For the text-containing cell, return its midpoint in (x, y) coordinate format. 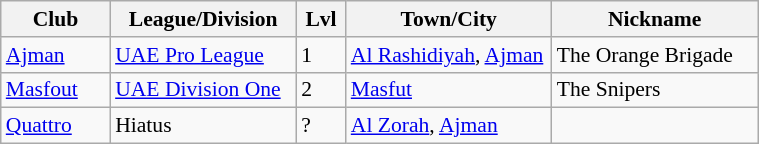
? (321, 126)
Club (56, 19)
The Orange Brigade (655, 55)
Quattro (56, 126)
UAE Pro League (203, 55)
Ajman (56, 55)
Nickname (655, 19)
Al Zorah, Ajman (449, 126)
The Snipers (655, 90)
2 (321, 90)
UAE Division One (203, 90)
Hiatus (203, 126)
Town/City (449, 19)
Masfut (449, 90)
Al Rashidiyah, Ajman (449, 55)
1 (321, 55)
League/Division (203, 19)
Masfout (56, 90)
Lvl (321, 19)
